Capture the cell that displays the provided text and extract its (X, Y) central coordinate. 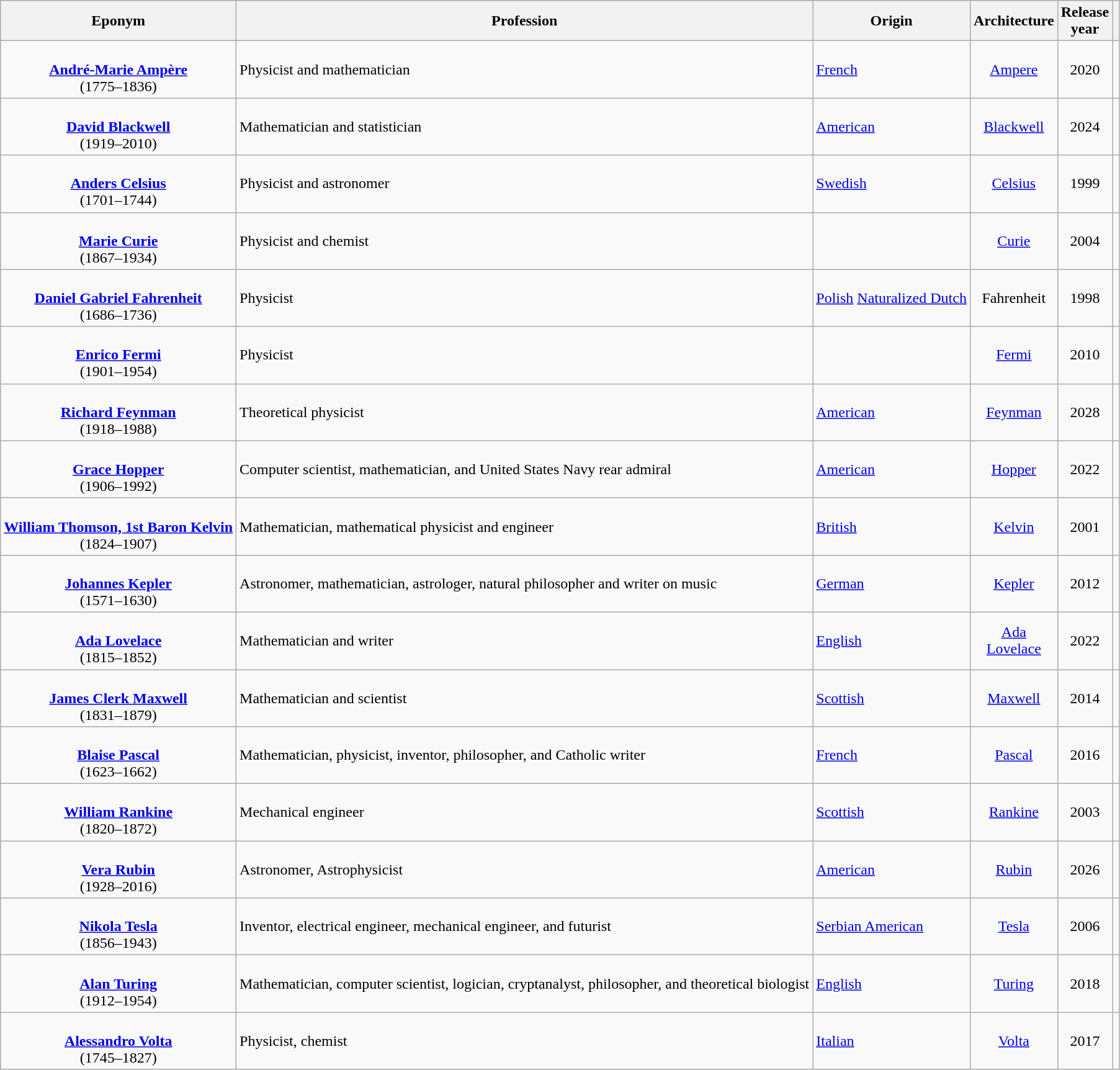
2014 (1085, 698)
Astronomer, Astrophysicist (525, 870)
Physicist and mathematician (525, 70)
Eponym (119, 21)
2006 (1085, 927)
Volta (1014, 1041)
Alan Turing (1912–1954) (119, 984)
Rankine (1014, 812)
Serbian American (892, 927)
Physicist and astronomer (525, 184)
Origin (892, 21)
Inventor, electrical engineer, mechanical engineer, and futurist (525, 927)
Rubin (1014, 870)
Nikola Tesla (1856–1943) (119, 927)
Physicist, chemist (525, 1041)
Mathematician and scientist (525, 698)
Mathematician, computer scientist, logician, cryptanalyst, philosopher, and theoretical biologist (525, 984)
Swedish (892, 184)
André-Marie Ampère (1775–1836) (119, 70)
Enrico Fermi (1901–1954) (119, 355)
2010 (1085, 355)
Astronomer, mathematician, astrologer, natural philosopher and writer on music (525, 583)
Mathematician and writer (525, 641)
Daniel Gabriel Fahrenheit (1686–1736) (119, 298)
Pascal (1014, 755)
Italian (892, 1041)
Architecture (1014, 21)
Computer scientist, mathematician, and United States Navy rear admiral (525, 469)
Mathematician and statistician (525, 127)
Fermi (1014, 355)
2024 (1085, 127)
Feynman (1014, 412)
Blackwell (1014, 127)
Johannes Kepler (1571–1630) (119, 583)
Theoretical physicist (525, 412)
2028 (1085, 412)
Physicist and chemist (525, 241)
2018 (1085, 984)
Curie (1014, 241)
2020 (1085, 70)
Kelvin (1014, 526)
2012 (1085, 583)
Mechanical engineer (525, 812)
William Rankine (1820–1872) (119, 812)
Hopper (1014, 469)
Ada Lovelace (1815–1852) (119, 641)
Richard Feynman (1918–1988) (119, 412)
James Clerk Maxwell (1831–1879) (119, 698)
Profession (525, 21)
Polish Naturalized Dutch (892, 298)
1998 (1085, 298)
2016 (1085, 755)
British (892, 526)
Mathematician, physicist, inventor, philosopher, and Catholic writer (525, 755)
Fahrenheit (1014, 298)
Turing (1014, 984)
Alessandro Volta (1745–1827) (119, 1041)
Ada Lovelace (1014, 641)
Celsius (1014, 184)
Vera Rubin (1928–2016) (119, 870)
1999 (1085, 184)
Anders Celsius (1701–1744) (119, 184)
Kepler (1014, 583)
2017 (1085, 1041)
2001 (1085, 526)
Blaise Pascal (1623–1662) (119, 755)
Marie Curie (1867–1934) (119, 241)
German (892, 583)
Mathematician, mathematical physicist and engineer (525, 526)
David Blackwell (1919–2010) (119, 127)
Grace Hopper (1906–1992) (119, 469)
William Thomson, 1st Baron Kelvin (1824–1907) (119, 526)
Tesla (1014, 927)
2004 (1085, 241)
Ampere (1014, 70)
2003 (1085, 812)
Maxwell (1014, 698)
Release year (1085, 21)
2026 (1085, 870)
